For the text-containing cell, return its midpoint in [X, Y] coordinate format. 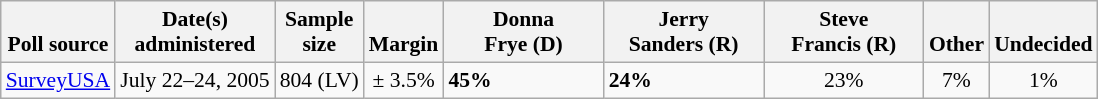
24% [684, 80]
1% [1043, 80]
SurveyUSA [58, 80]
804 (LV) [320, 80]
SteveFrancis (R) [844, 32]
JerrySanders (R) [684, 32]
Date(s)administered [194, 32]
Margin [404, 32]
7% [956, 80]
DonnaFrye (D) [523, 32]
July 22–24, 2005 [194, 80]
Poll source [58, 32]
Other [956, 32]
± 3.5% [404, 80]
Samplesize [320, 32]
45% [523, 80]
Undecided [1043, 32]
23% [844, 80]
